Determine the [X, Y] coordinate at the center of the cell enclosing the given text.  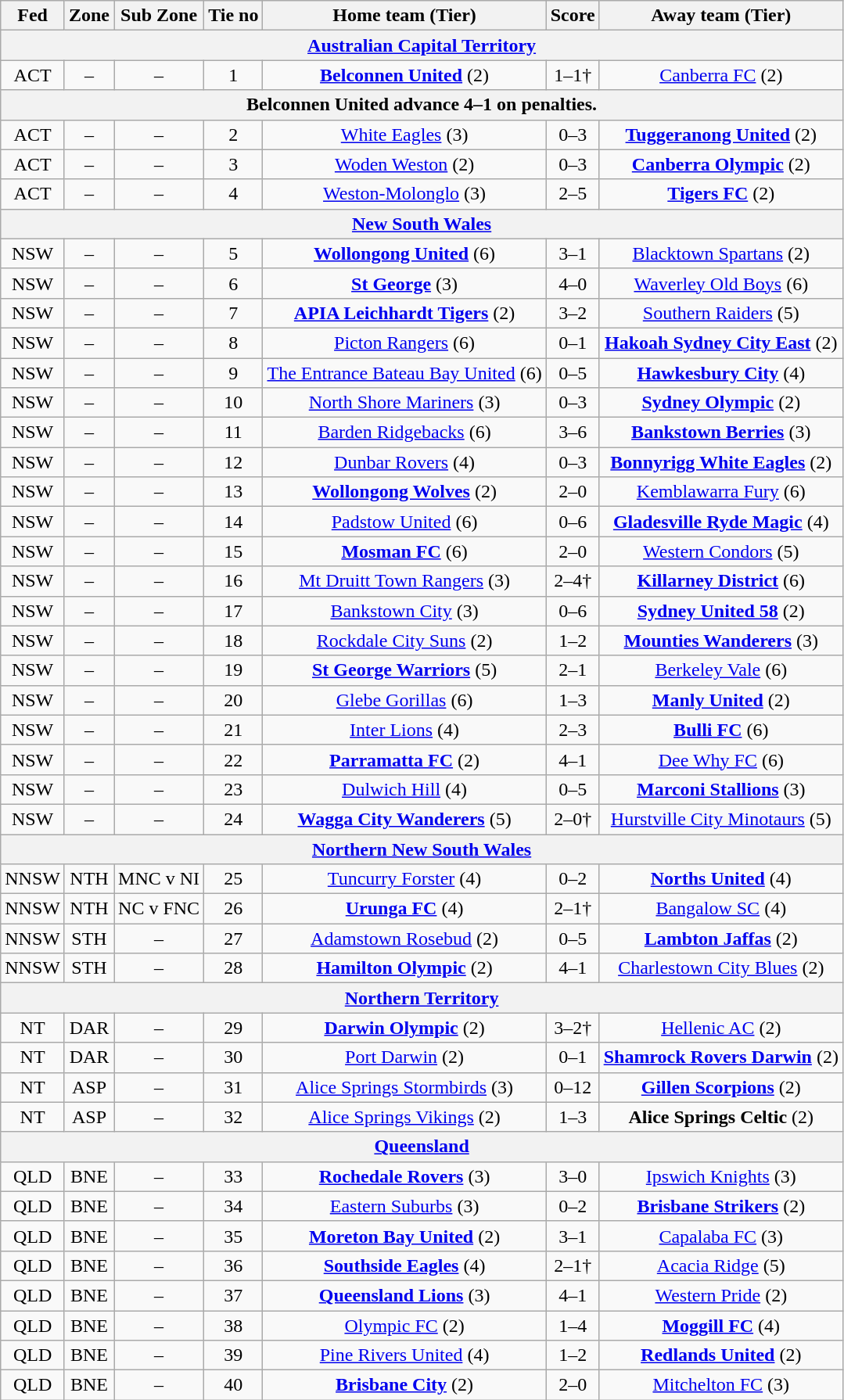
23 [233, 789]
19 [233, 670]
33 [233, 1176]
Bangalow SC (4) [721, 909]
North Shore Mariners (3) [404, 403]
Parramatta FC (2) [404, 759]
12 [233, 462]
2–4† [573, 581]
1 [233, 75]
2 [233, 135]
Sydney United 58 (2) [721, 611]
36 [233, 1265]
Port Darwin (2) [404, 1057]
22 [233, 759]
30 [233, 1057]
Manly United (2) [721, 700]
Mounties Wanderers (3) [721, 641]
Hurstville City Minotaurs (5) [721, 819]
The Entrance Bateau Bay United (6) [404, 373]
Southside Eagles (4) [404, 1265]
Dee Why FC (6) [721, 759]
3–2† [573, 1028]
Moreton Bay United (2) [404, 1236]
Belconnen United (2) [404, 75]
Away team (Tier) [721, 16]
21 [233, 730]
Acacia Ridge (5) [721, 1265]
Zone [89, 16]
Southern Raiders (5) [721, 313]
Pine Rivers United (4) [404, 1355]
Belconnen United advance 4–1 on penalties. [422, 105]
Glebe Gorillas (6) [404, 700]
New South Wales [422, 224]
Olympic FC (2) [404, 1326]
4–0 [573, 283]
St George Warriors (5) [404, 670]
9 [233, 373]
Sub Zone [160, 16]
Alice Springs Stormbirds (3) [404, 1087]
Home team (Tier) [404, 16]
18 [233, 641]
Killarney District (6) [721, 581]
Woden Weston (2) [404, 164]
Mt Druitt Town Rangers (3) [404, 581]
35 [233, 1236]
Queensland [422, 1147]
Hamilton Olympic (2) [404, 968]
Hakoah Sydney City East (2) [721, 343]
Darwin Olympic (2) [404, 1028]
Bankstown Berries (3) [721, 433]
32 [233, 1117]
Hawkesbury City (4) [721, 373]
St George (3) [404, 283]
Lambton Jaffas (2) [721, 939]
Fed [33, 16]
2–3 [573, 730]
Mitchelton FC (3) [721, 1385]
2–5 [573, 194]
Score [573, 16]
APIA Leichhardt Tigers (2) [404, 313]
11 [233, 433]
Alice Springs Vikings (2) [404, 1117]
Wollongong Wolves (2) [404, 492]
2–0† [573, 819]
3–6 [573, 433]
4 [233, 194]
Tie no [233, 16]
Tuggeranong United (2) [721, 135]
White Eagles (3) [404, 135]
Western Pride (2) [721, 1295]
17 [233, 611]
Capalaba FC (3) [721, 1236]
Marconi Stallions (3) [721, 789]
Bulli FC (6) [721, 730]
Hellenic AC (2) [721, 1028]
0–12 [573, 1087]
Australian Capital Territory [422, 45]
Tigers FC (2) [721, 194]
2–1 [573, 670]
38 [233, 1326]
Waverley Old Boys (6) [721, 283]
Picton Rangers (6) [404, 343]
Inter Lions (4) [404, 730]
6 [233, 283]
Ipswich Knights (3) [721, 1176]
14 [233, 522]
Canberra FC (2) [721, 75]
8 [233, 343]
28 [233, 968]
5 [233, 253]
Dunbar Rovers (4) [404, 462]
Padstow United (6) [404, 522]
Bankstown City (3) [404, 611]
26 [233, 909]
37 [233, 1295]
3 [233, 164]
Gillen Scorpions (2) [721, 1087]
Mosman FC (6) [404, 551]
Canberra Olympic (2) [721, 164]
Tuncurry Forster (4) [404, 879]
Barden Ridgebacks (6) [404, 433]
Sydney Olympic (2) [721, 403]
29 [233, 1028]
Redlands United (2) [721, 1355]
Rochedale Rovers (3) [404, 1176]
Western Condors (5) [721, 551]
7 [233, 313]
Gladesville Ryde Magic (4) [721, 522]
Eastern Suburbs (3) [404, 1206]
Bonnyrigg White Eagles (2) [721, 462]
Brisbane City (2) [404, 1385]
27 [233, 939]
15 [233, 551]
20 [233, 700]
Urunga FC (4) [404, 909]
Berkeley Vale (6) [721, 670]
Northern New South Wales [422, 849]
24 [233, 819]
25 [233, 879]
16 [233, 581]
Wagga City Wanderers (5) [404, 819]
MNC v NI [160, 879]
Moggill FC (4) [721, 1326]
31 [233, 1087]
Blacktown Spartans (2) [721, 253]
1–1† [573, 75]
3–0 [573, 1176]
Kemblawarra Fury (6) [721, 492]
Shamrock Rovers Darwin (2) [721, 1057]
10 [233, 403]
39 [233, 1355]
Norths United (4) [721, 879]
34 [233, 1206]
NC v FNC [160, 909]
Rockdale City Suns (2) [404, 641]
Northern Territory [422, 998]
Wollongong United (6) [404, 253]
40 [233, 1385]
Queensland Lions (3) [404, 1295]
Weston-Molonglo (3) [404, 194]
Adamstown Rosebud (2) [404, 939]
13 [233, 492]
1–4 [573, 1326]
Alice Springs Celtic (2) [721, 1117]
Dulwich Hill (4) [404, 789]
Brisbane Strikers (2) [721, 1206]
3–2 [573, 313]
Charlestown City Blues (2) [721, 968]
